Capture the cell that displays the provided text and extract its (X, Y) central coordinate. 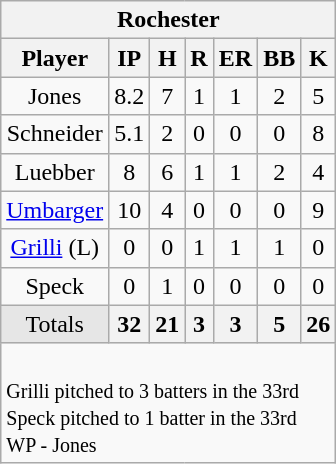
26 (318, 324)
Speck (55, 286)
Luebber (55, 172)
21 (168, 324)
Umbarger (55, 210)
5.1 (130, 134)
6 (168, 172)
9 (318, 210)
BB (280, 58)
R (199, 58)
Schneider (55, 134)
Grilli pitched to 3 batters in the 33rd Speck pitched to 1 batter in the 33rd WP - Jones (168, 402)
Jones (55, 96)
8.2 (130, 96)
Grilli (L) (55, 248)
10 (130, 210)
H (168, 58)
32 (130, 324)
Totals (55, 324)
IP (130, 58)
Rochester (168, 20)
7 (168, 96)
Player (55, 58)
K (318, 58)
ER (235, 58)
